Detect which cell encompasses the target text, then output its (x, y) center coordinate. 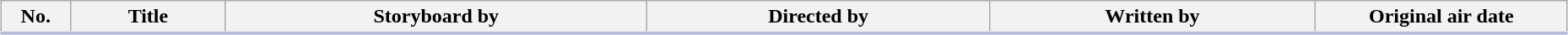
Directed by (818, 17)
Original air date (1441, 17)
Title (149, 17)
Written by (1153, 17)
Storyboard by (435, 17)
No. (35, 17)
